Capture the cell that displays the provided text and extract its [x, y] central coordinate. 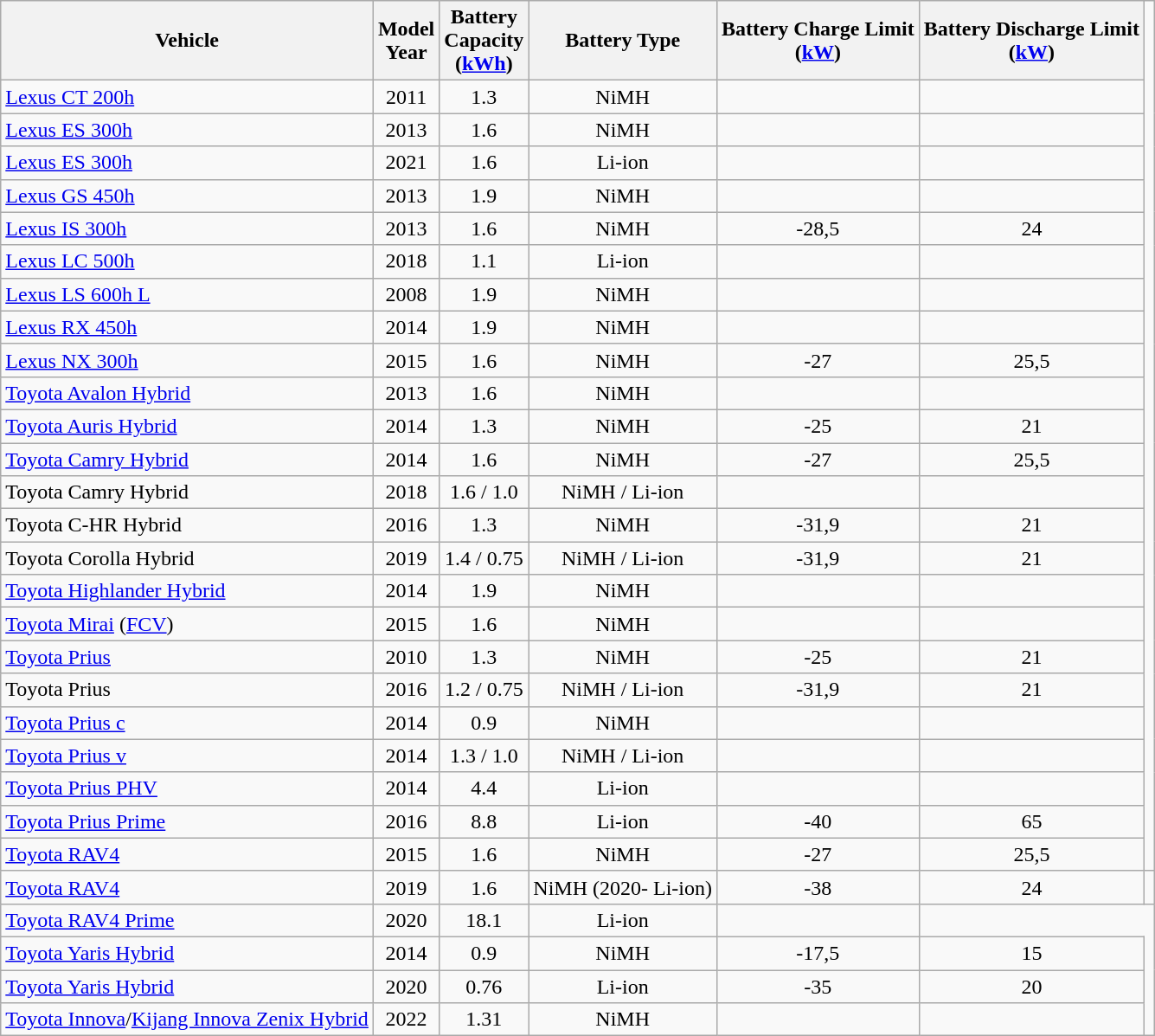
65 [1031, 821]
Lexus IS 300h [187, 228]
2022 [406, 1020]
Lexus NX 300h [187, 360]
1.2 / 0.75 [484, 690]
Toyota C-HR Hybrid [187, 525]
Toyota Corolla Hybrid [187, 558]
-17,5 [818, 953]
Toyota Prius Prime [187, 821]
Toyota Mirai (FCV) [187, 624]
Lexus CT 200h [187, 97]
-38 [818, 887]
1.6 / 1.0 [484, 492]
-28,5 [818, 228]
1.31 [484, 1020]
Toyota Prius v [187, 756]
Lexus LC 500h [187, 261]
BatteryCapacity(kWh) [484, 41]
1.4 / 0.75 [484, 558]
ModelYear [406, 41]
1.1 [484, 261]
2021 [406, 163]
2008 [406, 294]
2010 [406, 657]
Toyota Innova/Kijang Innova Zenix Hybrid [187, 1020]
Toyota Highlander Hybrid [187, 591]
Lexus RX 450h [187, 327]
-40 [818, 821]
Toyota Prius PHV [187, 788]
Lexus LS 600h L [187, 294]
1.3 / 1.0 [484, 756]
15 [1031, 953]
2011 [406, 97]
8.8 [484, 821]
20 [1031, 986]
Lexus GS 450h [187, 196]
Battery Type [623, 41]
NiMH (2020- Li-ion) [623, 887]
Toyota Avalon Hybrid [187, 393]
Battery Discharge Limit(kW) [1031, 41]
Toyota Prius c [187, 723]
18.1 [484, 920]
-35 [818, 986]
Toyota Auris Hybrid [187, 426]
Toyota RAV4 Prime [187, 920]
Battery Charge Limit(kW) [818, 41]
0.76 [484, 986]
4.4 [484, 788]
Vehicle [187, 41]
